For the text-containing cell, return its midpoint in (x, y) coordinate format. 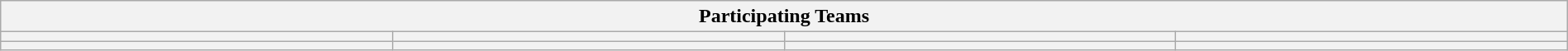
Participating Teams (784, 16)
